Locate the cell with the specified text and output its [X, Y] center coordinate. 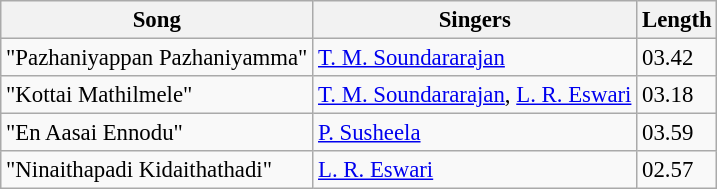
03.18 [677, 95]
Singers [475, 20]
T. M. Soundararajan, L. R. Eswari [475, 95]
P. Susheela [475, 133]
"Pazhaniyappan Pazhaniyamma" [157, 58]
L. R. Eswari [475, 170]
03.59 [677, 133]
T. M. Soundararajan [475, 58]
02.57 [677, 170]
Length [677, 20]
03.42 [677, 58]
Song [157, 20]
"Ninaithapadi Kidaithathadi" [157, 170]
"Kottai Mathilmele" [157, 95]
"En Aasai Ennodu" [157, 133]
